Scan for the cell matching the given text and deliver its (x, y) coordinate at center. 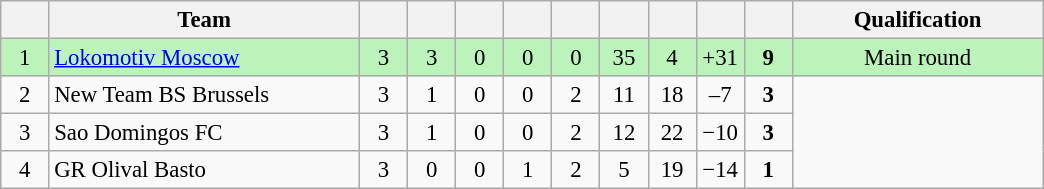
11 (624, 95)
New Team BS Brussels (204, 95)
Qualification (918, 20)
−10 (720, 133)
18 (672, 95)
GR Olival Basto (204, 170)
Team (204, 20)
5 (624, 170)
9 (768, 58)
12 (624, 133)
Lokomotiv Moscow (204, 58)
–7 (720, 95)
22 (672, 133)
+31 (720, 58)
19 (672, 170)
35 (624, 58)
−14 (720, 170)
Main round (918, 58)
Sao Domingos FC (204, 133)
